Pinpoint the cell where the given text exists, returning its (X, Y) midpoint coordinate. 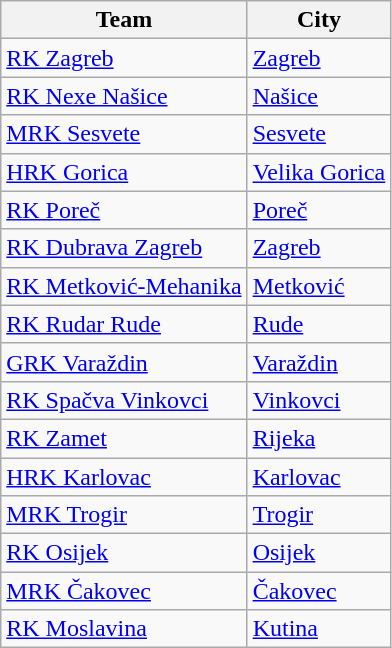
HRK Karlovac (124, 477)
Team (124, 20)
Osijek (319, 553)
Trogir (319, 515)
MRK Sesvete (124, 134)
Varaždin (319, 362)
HRK Gorica (124, 172)
RK Moslavina (124, 629)
Rude (319, 324)
MRK Trogir (124, 515)
Sesvete (319, 134)
Karlovac (319, 477)
Rijeka (319, 438)
Kutina (319, 629)
Vinkovci (319, 400)
RK Zamet (124, 438)
RK Poreč (124, 210)
City (319, 20)
RK Osijek (124, 553)
GRK Varaždin (124, 362)
Metković (319, 286)
Velika Gorica (319, 172)
RK Spačva Vinkovci (124, 400)
MRK Čakovec (124, 591)
Čakovec (319, 591)
RK Dubrava Zagreb (124, 248)
RK Metković-Mehanika (124, 286)
RK Nexe Našice (124, 96)
RK Rudar Rude (124, 324)
RK Zagreb (124, 58)
Poreč (319, 210)
Našice (319, 96)
